Identify which cell holds the provided text, then report its (X, Y) central coordinate. 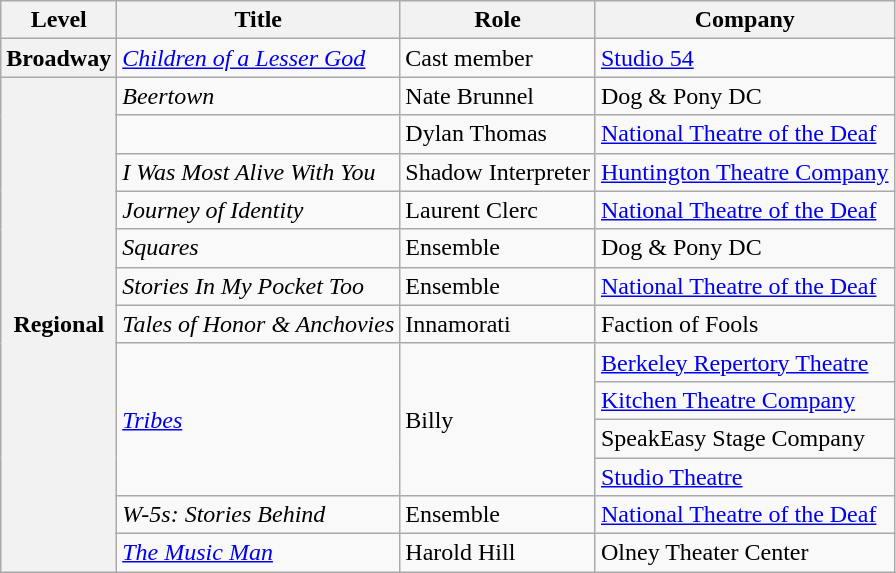
Squares (258, 248)
Huntington Theatre Company (744, 172)
Laurent Clerc (498, 210)
SpeakEasy Stage Company (744, 438)
Olney Theater Center (744, 553)
Billy (498, 419)
The Music Man (258, 553)
I Was Most Alive With You (258, 172)
Role (498, 20)
Children of a Lesser God (258, 58)
W-5s: Stories Behind (258, 515)
Broadway (59, 58)
Dylan Thomas (498, 134)
Tales of Honor & Anchovies (258, 324)
Regional (59, 324)
Tribes (258, 419)
Level (59, 20)
Shadow Interpreter (498, 172)
Beertown (258, 96)
Stories In My Pocket Too (258, 286)
Harold Hill (498, 553)
Company (744, 20)
Title (258, 20)
Studio Theatre (744, 477)
Faction of Fools (744, 324)
Cast member (498, 58)
Innamorati (498, 324)
Studio 54 (744, 58)
Kitchen Theatre Company (744, 400)
Journey of Identity (258, 210)
Berkeley Repertory Theatre (744, 362)
Nate Brunnel (498, 96)
